From the cell containing the given text, extract its center point as (X, Y) coordinate. 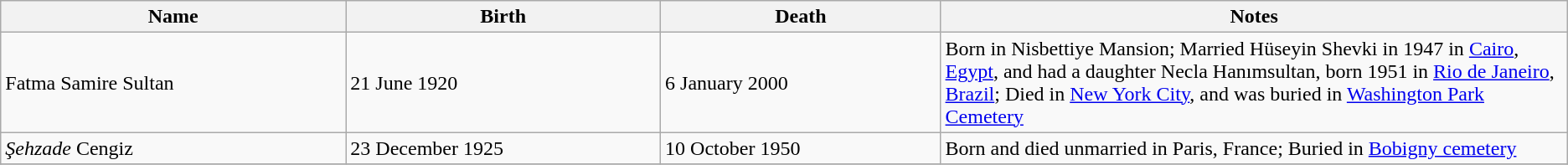
21 June 1920 (503, 82)
Fatma Samire Sultan (173, 82)
Death (801, 17)
10 October 1950 (801, 148)
Born and died unmarried in Paris, France; Buried in Bobigny cemetery (1254, 148)
Birth (503, 17)
23 December 1925 (503, 148)
Notes (1254, 17)
Name (173, 17)
6 January 2000 (801, 82)
Şehzade Cengiz (173, 148)
